Determine the [X, Y] coordinate at the center of the cell enclosing the given text.  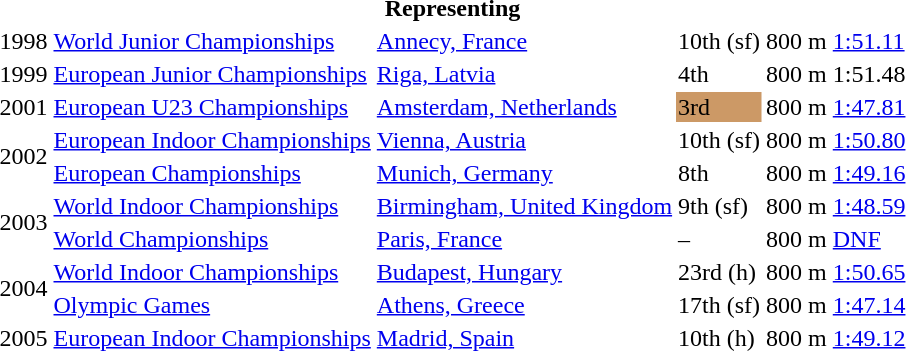
Athens, Greece [524, 305]
Riga, Latvia [524, 74]
8th [720, 173]
Amsterdam, Netherlands [524, 107]
World Championships [212, 239]
European U23 Championships [212, 107]
Birmingham, United Kingdom [524, 206]
Budapest, Hungary [524, 272]
European Indoor Championships [212, 140]
3rd [720, 107]
Vienna, Austria [524, 140]
Munich, Germany [524, 173]
European Championships [212, 173]
23rd (h) [720, 272]
17th (sf) [720, 305]
World Junior Championships [212, 41]
European Junior Championships [212, 74]
Paris, France [524, 239]
Olympic Games [212, 305]
Annecy, France [524, 41]
4th [720, 74]
– [720, 239]
9th (sf) [720, 206]
